Scan for the cell matching the given text and deliver its (x, y) coordinate at center. 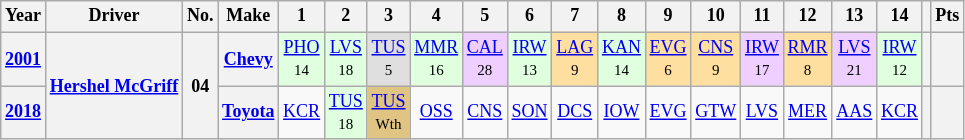
OSS (436, 113)
EVG6 (668, 59)
Toyota (248, 113)
4 (436, 16)
EVG (668, 113)
KAN14 (622, 59)
GTW (716, 113)
3 (388, 16)
IRW12 (900, 59)
TUS18 (346, 113)
AAS (854, 113)
14 (900, 16)
LAG9 (575, 59)
MER (808, 113)
1 (302, 16)
No. (200, 16)
TUSWth (388, 113)
Year (24, 16)
12 (808, 16)
2001 (24, 59)
Pts (948, 16)
CNS9 (716, 59)
5 (486, 16)
Driver (114, 16)
6 (530, 16)
LVS21 (854, 59)
Make (248, 16)
9 (668, 16)
IOW (622, 113)
8 (622, 16)
2 (346, 16)
SON (530, 113)
MMR16 (436, 59)
11 (762, 16)
IRW13 (530, 59)
IRW17 (762, 59)
7 (575, 16)
CAL28 (486, 59)
TUS5 (388, 59)
CNS (486, 113)
04 (200, 86)
DCS (575, 113)
10 (716, 16)
Hershel McGriff (114, 86)
2018 (24, 113)
Chevy (248, 59)
LVS (762, 113)
PHO14 (302, 59)
13 (854, 16)
RMR8 (808, 59)
LVS18 (346, 59)
